Identify which cell holds the provided text, then report its [x, y] central coordinate. 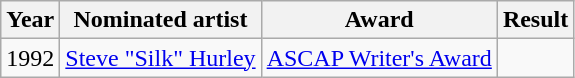
1992 [30, 58]
Award [379, 20]
Year [30, 20]
Nominated artist [160, 20]
Result [535, 20]
ASCAP Writer's Award [379, 58]
Steve "Silk" Hurley [160, 58]
